Determine the (x, y) coordinate at the center of the cell enclosing the given text.  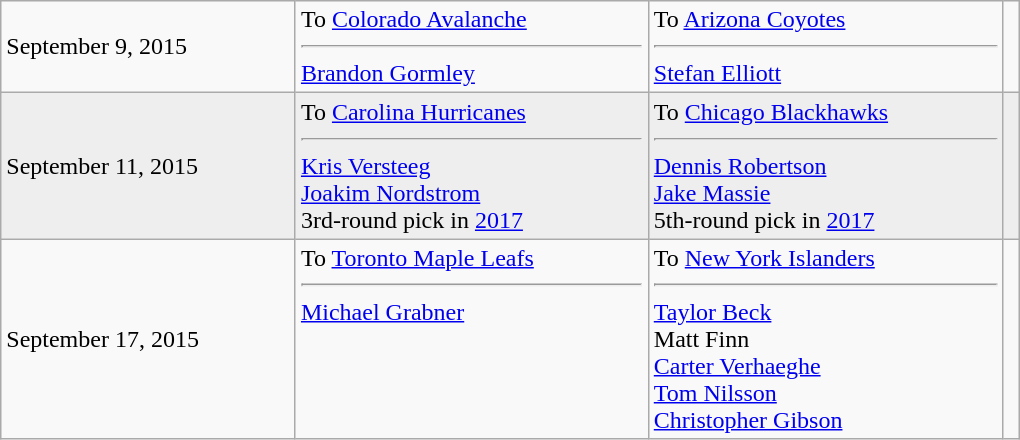
To Colorado Avalanche Brandon Gormley (472, 47)
September 11, 2015 (148, 166)
September 17, 2015 (148, 339)
To Arizona Coyotes Stefan Elliott (826, 47)
To Toronto Maple Leafs Michael Grabner (472, 339)
September 9, 2015 (148, 47)
To Carolina Hurricanes Kris VersteegJoakim Nordstrom3rd-round pick in 2017 (472, 166)
To Chicago Blackhawks Dennis RobertsonJake Massie5th-round pick in 2017 (826, 166)
To New York Islanders Taylor BeckMatt FinnCarter VerhaegheTom NilssonChristopher Gibson (826, 339)
